Extract the [X, Y] coordinate from the center of the cell holding the provided text.  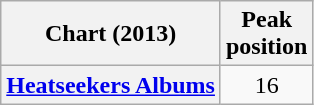
Peakposition [266, 34]
Chart (2013) [111, 34]
Heatseekers Albums [111, 85]
16 [266, 85]
